Determine the (X, Y) coordinate at the center of the cell enclosing the given text.  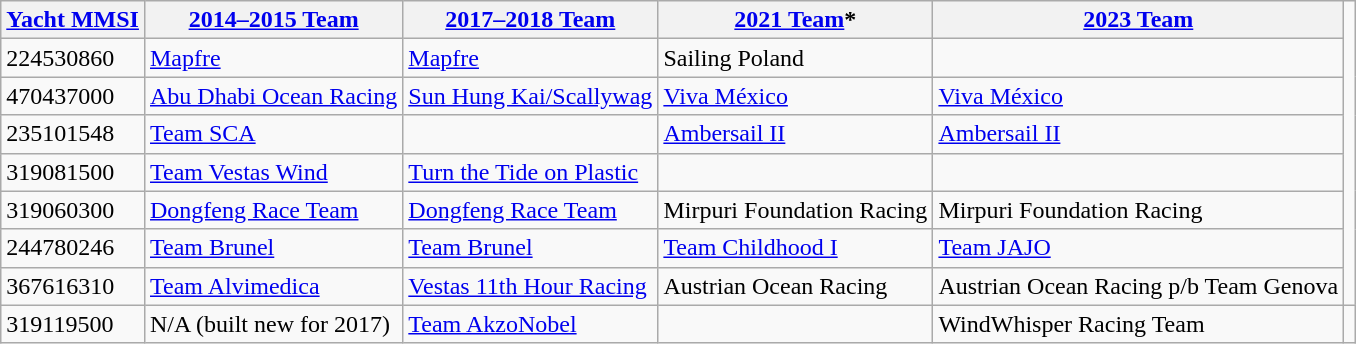
244780246 (73, 248)
319081500 (73, 172)
224530860 (73, 58)
367616310 (73, 286)
Turn the Tide on Plastic (530, 172)
Vestas 11th Hour Racing (530, 286)
319119500 (73, 324)
235101548 (73, 134)
2023 Team (1138, 20)
2021 Team* (796, 20)
Team AkzoNobel (530, 324)
N/A (built new for 2017) (273, 324)
Austrian Ocean Racing (796, 286)
Austrian Ocean Racing p/b Team Genova (1138, 286)
Team SCA (273, 134)
WindWhisper Racing Team (1138, 324)
Team Vestas Wind (273, 172)
2014–2015 Team (273, 20)
Team JAJO (1138, 248)
Sailing Poland (796, 58)
Team Alvimedica (273, 286)
319060300 (73, 210)
Yacht MMSI (73, 20)
470437000 (73, 96)
2017–2018 Team (530, 20)
Abu Dhabi Ocean Racing (273, 96)
Team Childhood I (796, 248)
Sun Hung Kai/Scallywag (530, 96)
